Search for the cell housing the specified text and yield its [X, Y] center coordinate. 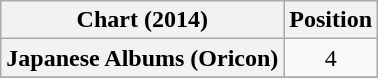
Japanese Albums (Oricon) [142, 58]
Chart (2014) [142, 20]
Position [331, 20]
4 [331, 58]
